Find where the given text appears and provide that cell's center as [X, Y] coordinate. 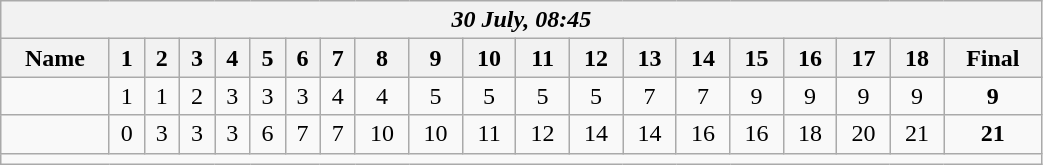
Name [55, 58]
Final [993, 58]
0 [126, 134]
30 July, 08:45 [522, 20]
13 [650, 58]
17 [864, 58]
8 [382, 58]
20 [864, 134]
15 [756, 58]
